Locate the cell with the specified text and output its [X, Y] center coordinate. 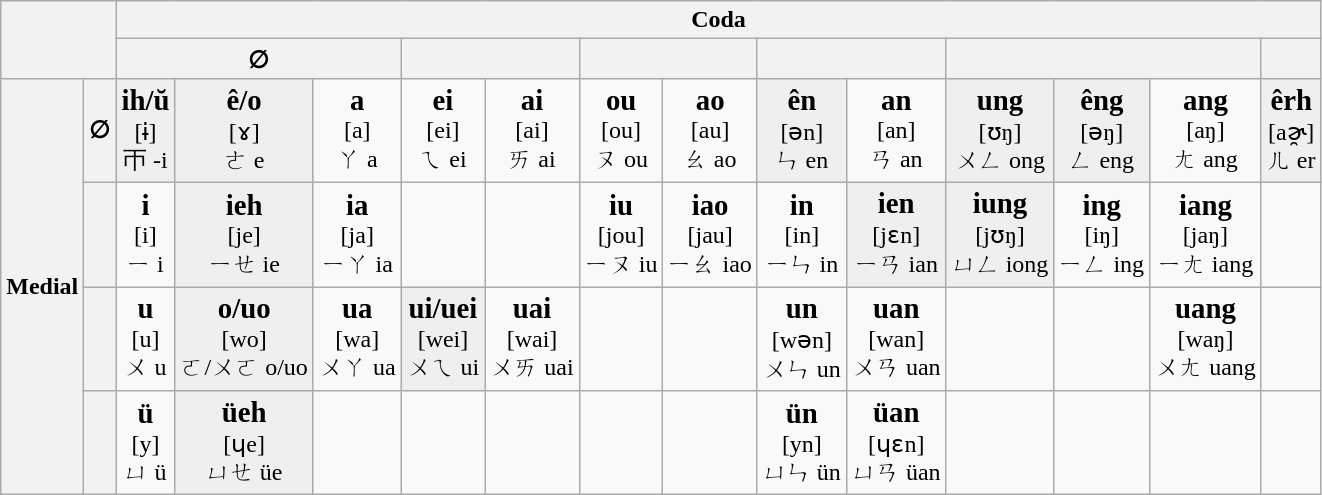
a[a]ㄚ a [357, 130]
i[i]ㄧ i [146, 234]
ü[y]ㄩ ü [146, 443]
ih/ŭ[ɨ]ㄭ -i [146, 130]
uang[waŋ]ㄨㄤ uang [1206, 338]
Coda [718, 20]
ai[ai]ㄞ ai [532, 130]
ang[aŋ]ㄤ ang [1206, 130]
uan[wan]ㄨㄢ uan [896, 338]
o/uo[wo]ㄛ/ㄨㄛ o/uo [244, 338]
ei[ei]ㄟ ei [443, 130]
u[u]ㄨ u [146, 338]
ien[jɛn]ㄧㄢ ian [896, 234]
ung[ʊŋ]ㄨㄥ ong [1000, 130]
un[wən]ㄨㄣ un [802, 338]
iang[jaŋ]ㄧㄤ iang [1206, 234]
iung[jʊŋ]ㄩㄥ iong [1000, 234]
êng[əŋ]ㄥ eng [1102, 130]
iao[jau]ㄧㄠ iao [710, 234]
üan[ɥɛn]ㄩㄢ üan [896, 443]
iu[jou]ㄧㄡ iu [621, 234]
üeh[ɥe]ㄩㄝ üe [244, 443]
ên[ən]ㄣ en [802, 130]
ê/o[ɤ]ㄜ e [244, 130]
ua[wa]ㄨㄚ ua [357, 338]
ui/uei[wei]ㄨㄟ ui [443, 338]
in[in]ㄧㄣ in [802, 234]
ao[au]ㄠ ao [710, 130]
ia[ja]ㄧㄚ ia [357, 234]
ün[yn]ㄩㄣ ün [802, 443]
ou[ou]ㄡ ou [621, 130]
uai[wai]ㄨㄞ uai [532, 338]
an[an]ㄢ an [896, 130]
Medial [42, 286]
ing[iŋ]ㄧㄥ ing [1102, 234]
ieh[je]ㄧㄝ ie [244, 234]
êrh[aɚ̯]ㄦ er [1291, 130]
